Extract the (X, Y) coordinate from the center of the cell holding the provided text.  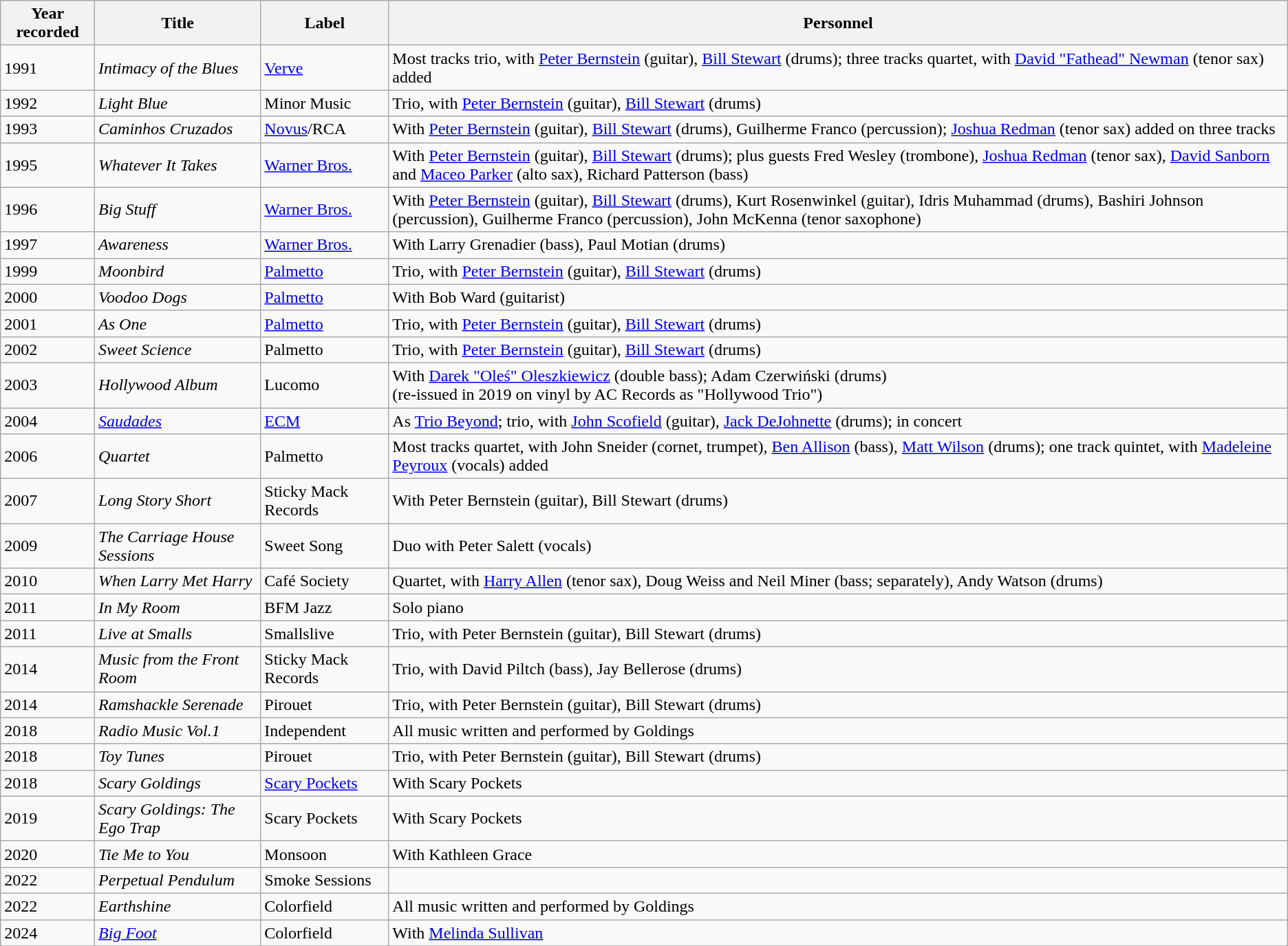
2010 (48, 581)
Personnel (838, 23)
Scary Goldings: The Ego Trap (178, 819)
2006 (48, 457)
Sweet Song (325, 546)
The Carriage House Sessions (178, 546)
With Peter Bernstein (guitar), Bill Stewart (drums) (838, 501)
Sweet Science (178, 350)
Whatever It Takes (178, 165)
2020 (48, 854)
Solo piano (838, 608)
Trio, with David Piltch (bass), Jay Bellerose (drums) (838, 669)
Most tracks trio, with Peter Bernstein (guitar), Bill Stewart (drums); three tracks quartet, with David "Fathead" Newman (tenor sax) added (838, 67)
Verve (325, 67)
1995 (48, 165)
With Bob Ward (guitarist) (838, 297)
2003 (48, 385)
Big Foot (178, 932)
Long Story Short (178, 501)
1992 (48, 103)
Smallslive (325, 634)
With Peter Bernstein (guitar), Bill Stewart (drums), Guilherme Franco (percussion); Joshua Redman (tenor sax) added on three tracks (838, 129)
Tie Me to You (178, 854)
2001 (48, 323)
Title (178, 23)
1997 (48, 245)
Earthshine (178, 906)
With Larry Grenadier (bass), Paul Motian (drums) (838, 245)
Hollywood Album (178, 385)
1999 (48, 271)
Moonbird (178, 271)
BFM Jazz (325, 608)
With Kathleen Grace (838, 854)
1993 (48, 129)
Scary Goldings (178, 783)
Light Blue (178, 103)
Duo with Peter Salett (vocals) (838, 546)
Label (325, 23)
2002 (48, 350)
As One (178, 323)
Perpetual Pendulum (178, 880)
Saudades (178, 420)
Novus/RCA (325, 129)
Intimacy of the Blues (178, 67)
Monsoon (325, 854)
Radio Music Vol.1 (178, 731)
As Trio Beyond; trio, with John Scofield (guitar), Jack DeJohnette (drums); in concert (838, 420)
ECM (325, 420)
2024 (48, 932)
Independent (325, 731)
Caminhos Cruzados (178, 129)
2004 (48, 420)
Live at Smalls (178, 634)
2000 (48, 297)
2007 (48, 501)
Café Society (325, 581)
2009 (48, 546)
Voodoo Dogs (178, 297)
When Larry Met Harry (178, 581)
Big Stuff (178, 209)
1996 (48, 209)
1991 (48, 67)
Quartet, with Harry Allen (tenor sax), Doug Weiss and Neil Miner (bass; separately), Andy Watson (drums) (838, 581)
Year recorded (48, 23)
Smoke Sessions (325, 880)
Music from the Front Room (178, 669)
Toy Tunes (178, 757)
Ramshackle Serenade (178, 705)
Minor Music (325, 103)
Awareness (178, 245)
With Darek "Oleś" Oleszkiewicz (double bass); Adam Czerwiński (drums)(re-issued in 2019 on vinyl by AC Records as "Hollywood Trio") (838, 385)
Quartet (178, 457)
2019 (48, 819)
Lucomo (325, 385)
With Melinda Sullivan (838, 932)
In My Room (178, 608)
